Extract the (x, y) coordinate from the center of the cell holding the provided text.  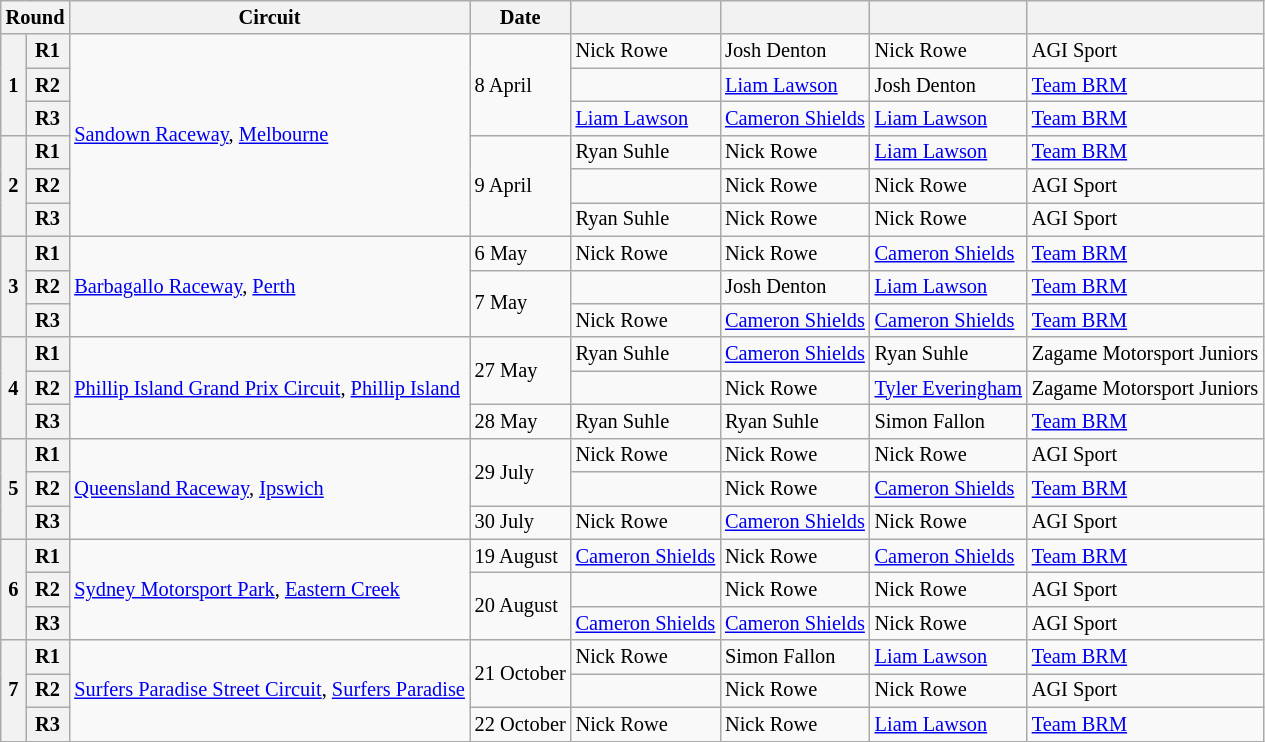
Surfers Paradise Street Circuit, Surfers Paradise (269, 690)
Sydney Motorsport Park, Eastern Creek (269, 590)
Queensland Raceway, Ipswich (269, 488)
6 May (520, 253)
7 May (520, 304)
28 May (520, 421)
29 July (520, 472)
Phillip Island Grand Prix Circuit, Phillip Island (269, 388)
1 (14, 84)
Circuit (269, 17)
Date (520, 17)
27 May (520, 370)
Sandown Raceway, Melbourne (269, 135)
Tyler Everingham (948, 388)
3 (14, 286)
8 April (520, 84)
9 April (520, 186)
22 October (520, 724)
6 (14, 590)
Round (36, 17)
30 July (520, 522)
5 (14, 488)
4 (14, 388)
19 August (520, 556)
Barbagallo Raceway, Perth (269, 286)
20 August (520, 606)
7 (14, 690)
2 (14, 186)
21 October (520, 674)
